Find where the given text appears and provide that cell's center as (x, y) coordinate. 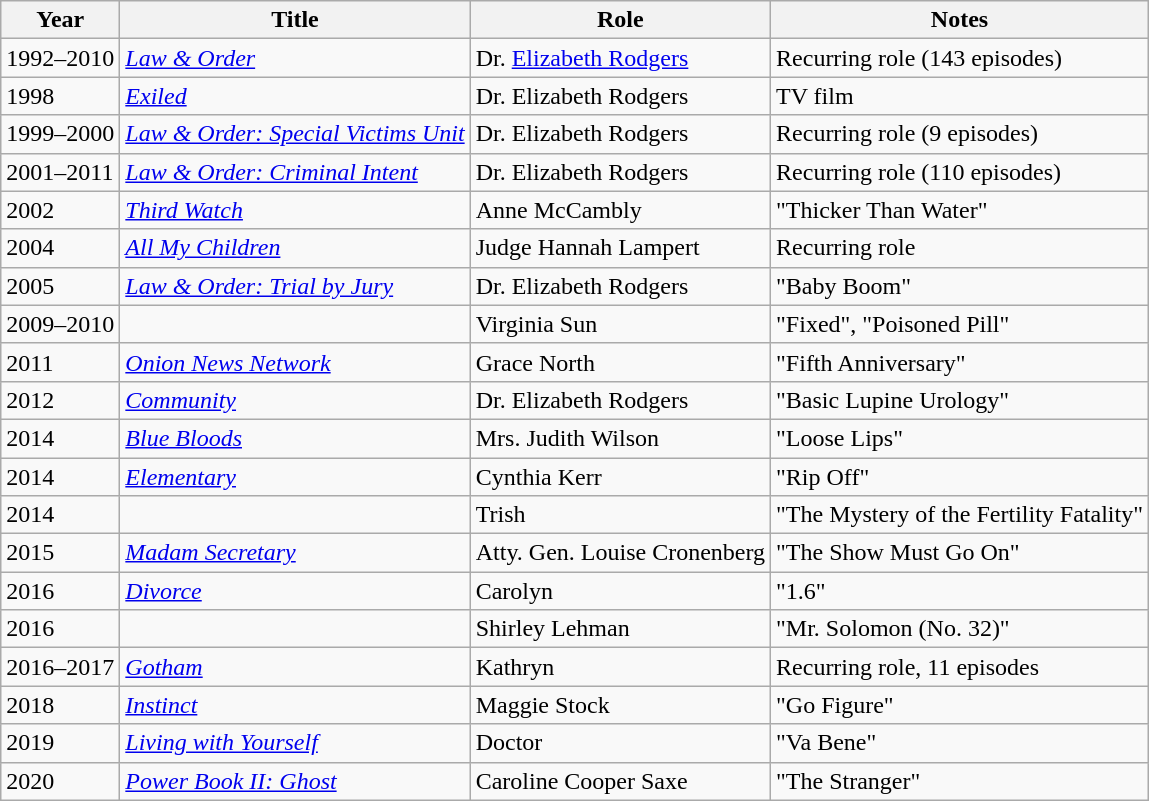
Recurring role (143 episodes) (960, 58)
2012 (60, 400)
"The Show Must Go On" (960, 553)
Third Watch (295, 210)
Madam Secretary (295, 553)
2004 (60, 248)
2001–2011 (60, 172)
2005 (60, 286)
"Basic Lupine Urology" (960, 400)
Maggie Stock (620, 705)
2015 (60, 553)
Recurring role (960, 248)
Notes (960, 20)
1992–2010 (60, 58)
"Rip Off" (960, 477)
Judge Hannah Lampert (620, 248)
Atty. Gen. Louise Cronenberg (620, 553)
Anne McCambly (620, 210)
Community (295, 400)
Power Book II: Ghost (295, 781)
Title (295, 20)
2018 (60, 705)
Doctor (620, 743)
Cynthia Kerr (620, 477)
2019 (60, 743)
Carolyn (620, 591)
2011 (60, 362)
Virginia Sun (620, 324)
Exiled (295, 96)
"Baby Boom" (960, 286)
Recurring role (110 episodes) (960, 172)
Gotham (295, 667)
Grace North (620, 362)
Elementary (295, 477)
Instinct (295, 705)
Shirley Lehman (620, 629)
Recurring role, 11 episodes (960, 667)
2002 (60, 210)
"1.6" (960, 591)
Law & Order: Trial by Jury (295, 286)
"Fixed", "Poisoned Pill" (960, 324)
2009–2010 (60, 324)
"Va Bene" (960, 743)
Living with Yourself (295, 743)
Kathryn (620, 667)
2016–2017 (60, 667)
Trish (620, 515)
Law & Order (295, 58)
"The Stranger" (960, 781)
1999–2000 (60, 134)
Recurring role (9 episodes) (960, 134)
Role (620, 20)
"Loose Lips" (960, 438)
2020 (60, 781)
Caroline Cooper Saxe (620, 781)
"The Mystery of the Fertility Fatality" (960, 515)
Law & Order: Criminal Intent (295, 172)
All My Children (295, 248)
Mrs. Judith Wilson (620, 438)
Year (60, 20)
"Mr. Solomon (No. 32)" (960, 629)
TV film (960, 96)
Law & Order: Special Victims Unit (295, 134)
"Fifth Anniversary" (960, 362)
"Thicker Than Water" (960, 210)
1998 (60, 96)
"Go Figure" (960, 705)
Blue Bloods (295, 438)
Onion News Network (295, 362)
Divorce (295, 591)
